Search for the cell housing the specified text and yield its [x, y] center coordinate. 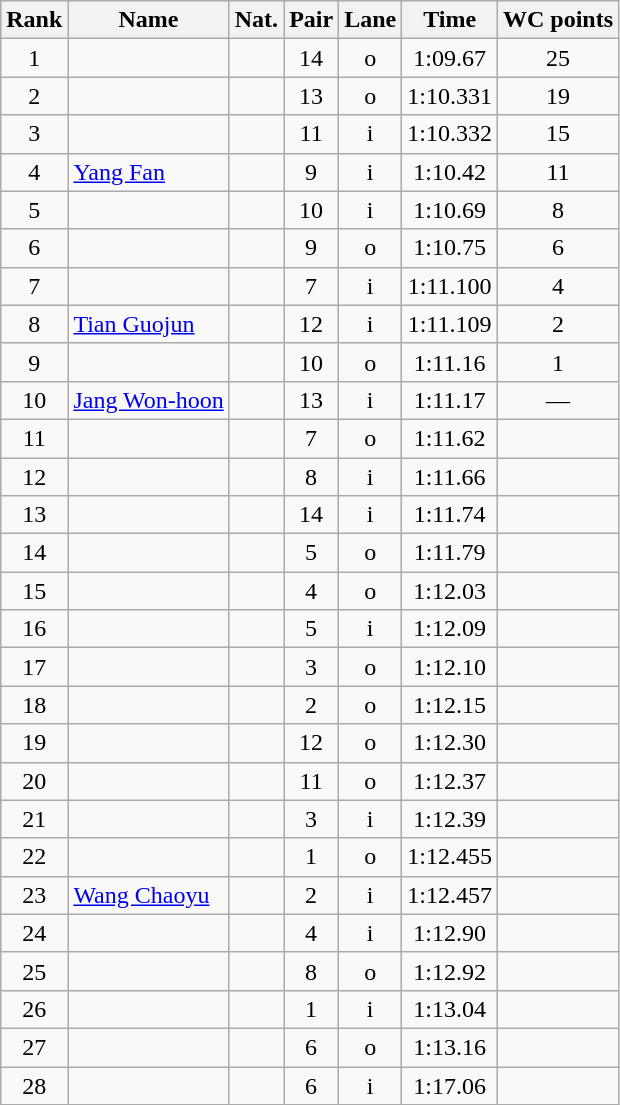
1:12.09 [450, 629]
1:11.16 [450, 362]
— [558, 400]
18 [34, 705]
17 [34, 667]
Time [450, 20]
Rank [34, 20]
1:12.92 [450, 971]
1:12.39 [450, 819]
16 [34, 629]
1:12.37 [450, 781]
1:10.331 [450, 96]
1:11.62 [450, 438]
Jang Won-hoon [148, 400]
1:12.15 [450, 705]
1:13.16 [450, 1047]
1:13.04 [450, 1009]
Name [148, 20]
Nat. [256, 20]
Pair [312, 20]
1:10.332 [450, 134]
Tian Guojun [148, 324]
23 [34, 895]
1:09.67 [450, 58]
24 [34, 933]
1:11.17 [450, 400]
22 [34, 857]
1:12.30 [450, 743]
1:11.100 [450, 286]
Lane [370, 20]
1:10.75 [450, 248]
1:11.74 [450, 515]
1:12.455 [450, 857]
1:17.06 [450, 1085]
27 [34, 1047]
1:10.42 [450, 172]
1:12.90 [450, 933]
20 [34, 781]
1:11.66 [450, 477]
26 [34, 1009]
1:10.69 [450, 210]
1:12.457 [450, 895]
1:12.10 [450, 667]
28 [34, 1085]
1:11.109 [450, 324]
21 [34, 819]
1:11.79 [450, 553]
1:12.03 [450, 591]
Yang Fan [148, 172]
WC points [558, 20]
Wang Chaoyu [148, 895]
